Determine the (X, Y) coordinate at the center of the cell enclosing the given text.  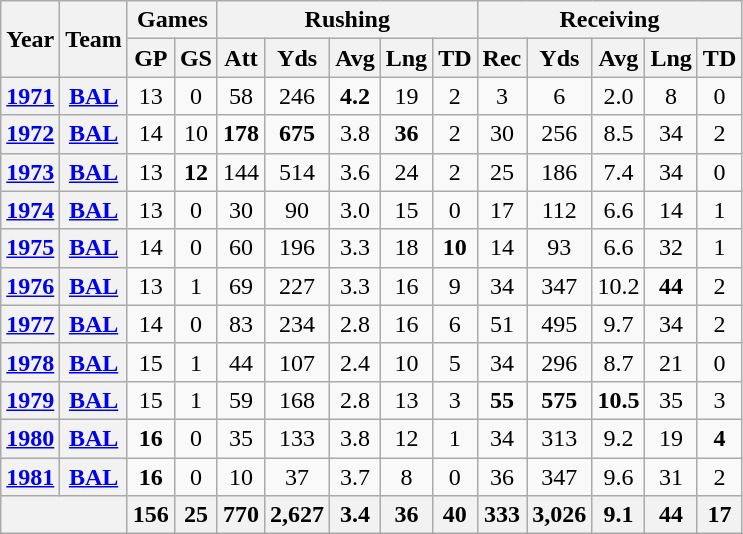
10.2 (618, 286)
168 (298, 400)
1972 (30, 134)
Games (172, 20)
2.0 (618, 96)
675 (298, 134)
1977 (30, 324)
10.5 (618, 400)
8.7 (618, 362)
3.6 (356, 172)
93 (560, 248)
1975 (30, 248)
178 (240, 134)
9.6 (618, 477)
256 (560, 134)
1979 (30, 400)
GS (196, 58)
9.7 (618, 324)
1976 (30, 286)
69 (240, 286)
196 (298, 248)
9 (455, 286)
227 (298, 286)
GP (150, 58)
1980 (30, 438)
3.0 (356, 210)
112 (560, 210)
55 (502, 400)
133 (298, 438)
770 (240, 515)
107 (298, 362)
1971 (30, 96)
37 (298, 477)
9.1 (618, 515)
234 (298, 324)
18 (406, 248)
1981 (30, 477)
9.2 (618, 438)
31 (671, 477)
246 (298, 96)
Year (30, 39)
156 (150, 515)
59 (240, 400)
8.5 (618, 134)
575 (560, 400)
7.4 (618, 172)
60 (240, 248)
514 (298, 172)
Rushing (347, 20)
40 (455, 515)
83 (240, 324)
495 (560, 324)
313 (560, 438)
24 (406, 172)
4.2 (356, 96)
58 (240, 96)
Team (94, 39)
3.4 (356, 515)
2,627 (298, 515)
21 (671, 362)
1978 (30, 362)
144 (240, 172)
3,026 (560, 515)
Rec (502, 58)
3.7 (356, 477)
32 (671, 248)
2.4 (356, 362)
90 (298, 210)
1974 (30, 210)
4 (719, 438)
186 (560, 172)
Receiving (610, 20)
1973 (30, 172)
5 (455, 362)
Att (240, 58)
51 (502, 324)
333 (502, 515)
296 (560, 362)
